Identify which cell holds the provided text, then report its (x, y) central coordinate. 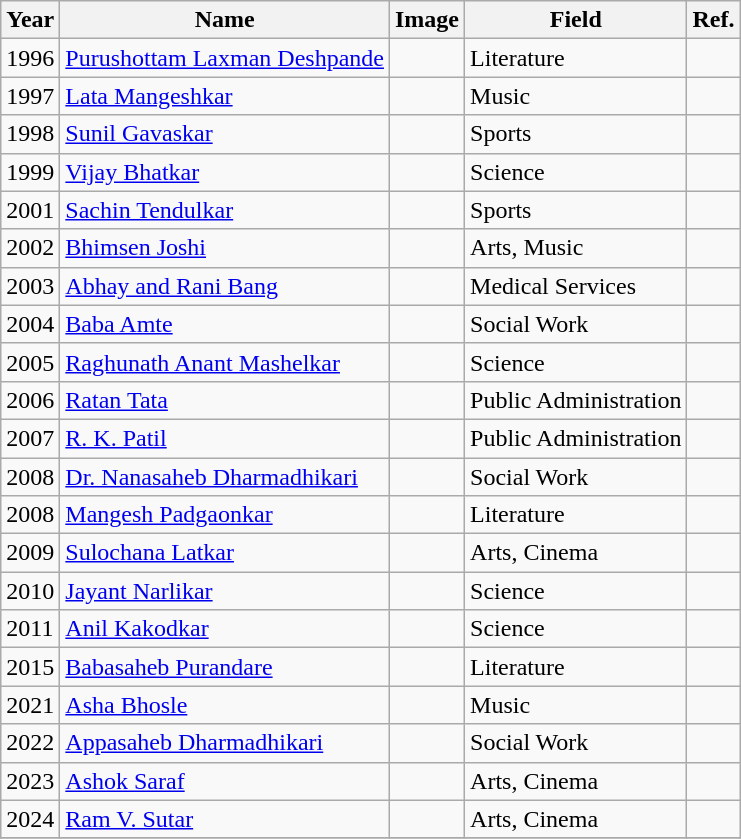
2023 (30, 781)
Sunil Gavaskar (225, 134)
Babasaheb Purandare (225, 667)
Ram V. Sutar (225, 819)
2022 (30, 743)
2010 (30, 591)
Purushottam Laxman Deshpande (225, 58)
Dr. Nanasaheb Dharmadhikari (225, 477)
Asha Bhosle (225, 705)
Arts, Music (576, 248)
2001 (30, 210)
Image (426, 20)
Vijay Bhatkar (225, 172)
1996 (30, 58)
Bhimsen Joshi (225, 248)
1998 (30, 134)
2015 (30, 667)
Baba Amte (225, 324)
1997 (30, 96)
2003 (30, 286)
Year (30, 20)
Field (576, 20)
Sulochana Latkar (225, 553)
2021 (30, 705)
2006 (30, 400)
2007 (30, 438)
Jayant Narlikar (225, 591)
Sachin Tendulkar (225, 210)
Ashok Saraf (225, 781)
Ref. (714, 20)
2005 (30, 362)
2011 (30, 629)
Name (225, 20)
R. K. Patil (225, 438)
Abhay and Rani Bang (225, 286)
2004 (30, 324)
Medical Services (576, 286)
Appasaheb Dharmadhikari (225, 743)
2009 (30, 553)
Anil Kakodkar (225, 629)
Lata Mangeshkar (225, 96)
Raghunath Anant Mashelkar (225, 362)
Mangesh Padgaonkar (225, 515)
2024 (30, 819)
Ratan Tata (225, 400)
1999 (30, 172)
2002 (30, 248)
